Search for the cell housing the specified text and yield its (X, Y) center coordinate. 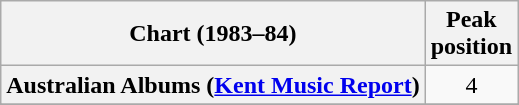
Peakposition (471, 34)
4 (471, 85)
Australian Albums (Kent Music Report) (213, 85)
Chart (1983–84) (213, 34)
